Return the (x, y) coordinate for the center point of the cell that contains the specified text.  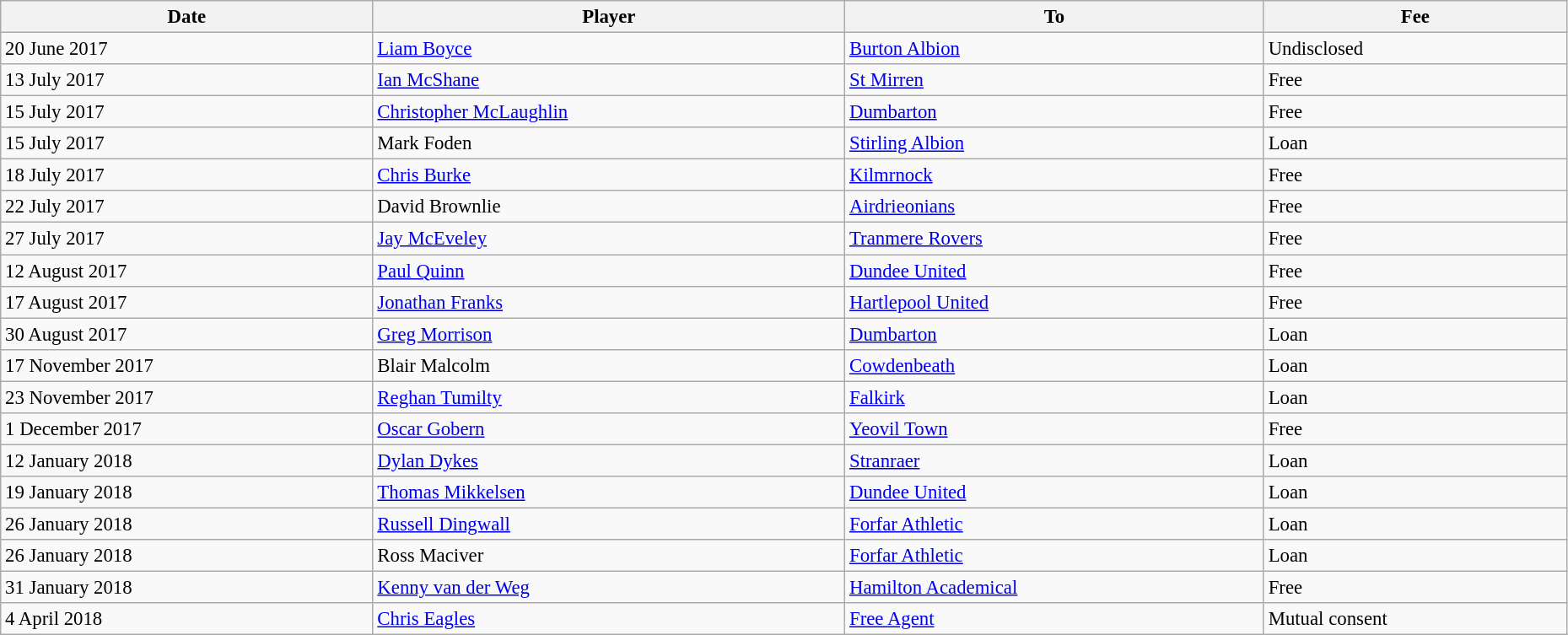
Undisclosed (1415, 49)
17 November 2017 (187, 365)
Hamilton Academical (1054, 588)
Fee (1415, 17)
Yeovil Town (1054, 429)
Liam Boyce (609, 49)
Christopher McLaughlin (609, 112)
Stirling Albion (1054, 143)
Tranmere Rovers (1054, 239)
Dylan Dykes (609, 460)
Ross Maciver (609, 556)
13 July 2017 (187, 80)
Blair Malcolm (609, 365)
27 July 2017 (187, 239)
Airdrieonians (1054, 207)
19 January 2018 (187, 492)
Burton Albion (1054, 49)
Russell Dingwall (609, 524)
Chris Burke (609, 175)
St Mirren (1054, 80)
Hartlepool United (1054, 302)
17 August 2017 (187, 302)
4 April 2018 (187, 619)
Date (187, 17)
Jay McEveley (609, 239)
1 December 2017 (187, 429)
23 November 2017 (187, 397)
Kenny van der Weg (609, 588)
Falkirk (1054, 397)
Chris Eagles (609, 619)
Reghan Tumilty (609, 397)
12 August 2017 (187, 271)
Thomas Mikkelsen (609, 492)
Greg Morrison (609, 334)
Stranraer (1054, 460)
18 July 2017 (187, 175)
30 August 2017 (187, 334)
Paul Quinn (609, 271)
Cowdenbeath (1054, 365)
Oscar Gobern (609, 429)
To (1054, 17)
Mutual consent (1415, 619)
David Brownlie (609, 207)
Free Agent (1054, 619)
31 January 2018 (187, 588)
Ian McShane (609, 80)
22 July 2017 (187, 207)
Player (609, 17)
Mark Foden (609, 143)
Jonathan Franks (609, 302)
Kilmrnock (1054, 175)
12 January 2018 (187, 460)
20 June 2017 (187, 49)
